Extract the (x, y) coordinate from the center of the cell holding the provided text.  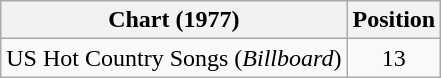
US Hot Country Songs (Billboard) (174, 58)
13 (394, 58)
Position (394, 20)
Chart (1977) (174, 20)
